Provide the [x, y] coordinate of the cell's center where the given text is located.  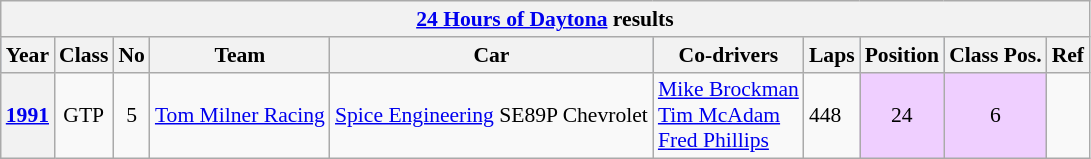
1991 [28, 116]
Team [240, 55]
448 [832, 116]
Mike Brockman Tim McAdam Fred Phillips [728, 116]
GTP [84, 116]
Year [28, 55]
5 [132, 116]
No [132, 55]
Class Pos. [995, 55]
Spice Engineering SE89P Chevrolet [492, 116]
Laps [832, 55]
6 [995, 116]
24 [902, 116]
Position [902, 55]
Ref [1068, 55]
24 Hours of Daytona results [545, 19]
Class [84, 55]
Tom Milner Racing [240, 116]
Co-drivers [728, 55]
Car [492, 55]
